Return the [X, Y] coordinate for the center point of the cell that contains the specified text.  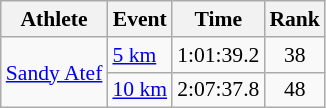
Rank [294, 19]
48 [294, 90]
5 km [140, 55]
Time [218, 19]
Sandy Atef [54, 72]
38 [294, 55]
2:07:37.8 [218, 90]
10 km [140, 90]
Athlete [54, 19]
Event [140, 19]
1:01:39.2 [218, 55]
